Detect which cell encompasses the target text, then output its (x, y) center coordinate. 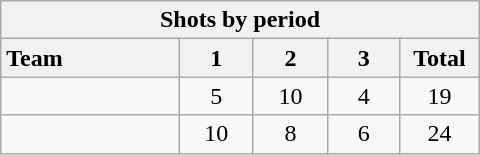
1 (216, 58)
19 (440, 96)
24 (440, 134)
8 (290, 134)
Total (440, 58)
Team (90, 58)
5 (216, 96)
6 (364, 134)
3 (364, 58)
4 (364, 96)
Shots by period (240, 20)
2 (290, 58)
